For the text-containing cell, return its midpoint in (X, Y) coordinate format. 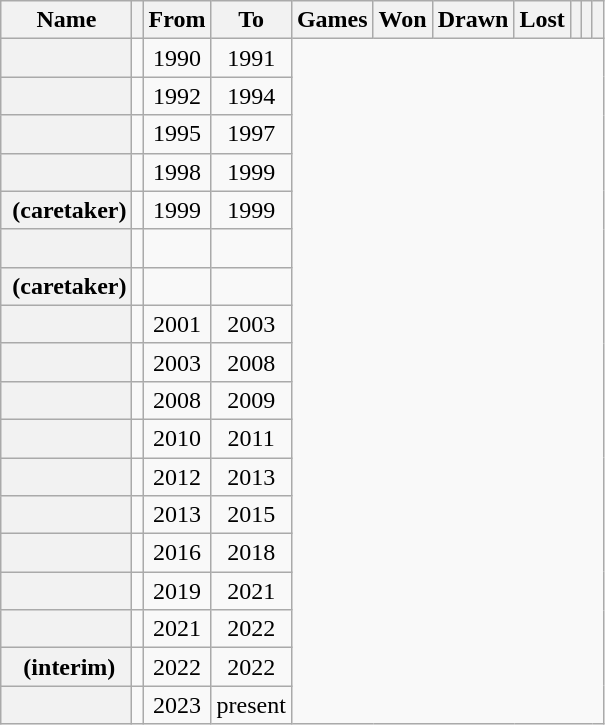
2010 (177, 438)
2001 (177, 324)
1995 (177, 134)
Lost (542, 20)
2009 (251, 400)
Drawn (473, 20)
present (251, 705)
1997 (251, 134)
From (177, 20)
2018 (251, 553)
2015 (251, 515)
2023 (177, 705)
1994 (251, 96)
2019 (177, 591)
Games (332, 20)
2011 (251, 438)
2012 (177, 477)
To (251, 20)
1992 (177, 96)
1990 (177, 58)
1998 (177, 172)
Won (402, 20)
(interim) (66, 667)
1991 (251, 58)
Name (66, 20)
2016 (177, 553)
